Extract the [X, Y] coordinate from the center of the cell holding the provided text.  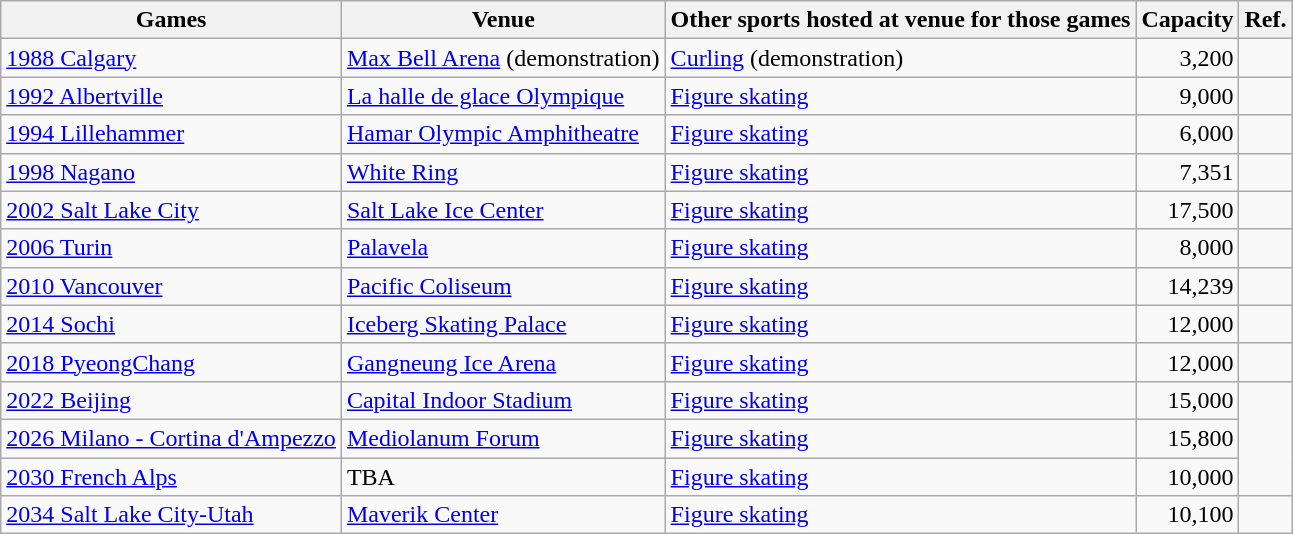
TBA [503, 477]
Curling (demonstration) [900, 58]
Venue [503, 20]
Pacific Coliseum [503, 286]
2002 Salt Lake City [172, 210]
Palavela [503, 248]
2018 PyeongChang [172, 362]
2022 Beijing [172, 400]
6,000 [1188, 134]
1988 Calgary [172, 58]
14,239 [1188, 286]
Hamar Olympic Amphitheatre [503, 134]
9,000 [1188, 96]
Other sports hosted at venue for those games [900, 20]
10,100 [1188, 515]
Maverik Center [503, 515]
7,351 [1188, 172]
White Ring [503, 172]
2034 Salt Lake City-Utah [172, 515]
Capital Indoor Stadium [503, 400]
Games [172, 20]
Iceberg Skating Palace [503, 324]
1992 Albertville [172, 96]
17,500 [1188, 210]
La halle de glace Olympique [503, 96]
Gangneung Ice Arena [503, 362]
2026 Milano - Cortina d'Ampezzo [172, 438]
1998 Nagano [172, 172]
2014 Sochi [172, 324]
10,000 [1188, 477]
15,000 [1188, 400]
2010 Vancouver [172, 286]
2030 French Alps [172, 477]
Mediolanum Forum [503, 438]
3,200 [1188, 58]
8,000 [1188, 248]
Capacity [1188, 20]
15,800 [1188, 438]
2006 Turin [172, 248]
Ref. [1266, 20]
1994 Lillehammer [172, 134]
Salt Lake Ice Center [503, 210]
Max Bell Arena (demonstration) [503, 58]
